Return the [X, Y] coordinate for the center point of the cell that contains the specified text.  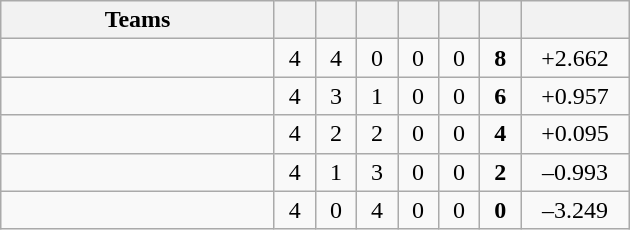
+0.095 [576, 134]
6 [500, 96]
–0.993 [576, 172]
Teams [138, 20]
+0.957 [576, 96]
8 [500, 58]
+2.662 [576, 58]
–3.249 [576, 210]
